Return (x, y) of the center of cell containing provided text 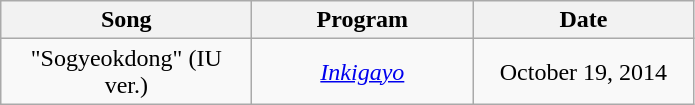
Date (584, 20)
Program (362, 20)
"Sogyeokdong" (IU ver.) (126, 72)
Inkigayo (362, 72)
October 19, 2014 (584, 72)
Song (126, 20)
